Return (X, Y) of the center of cell containing provided text 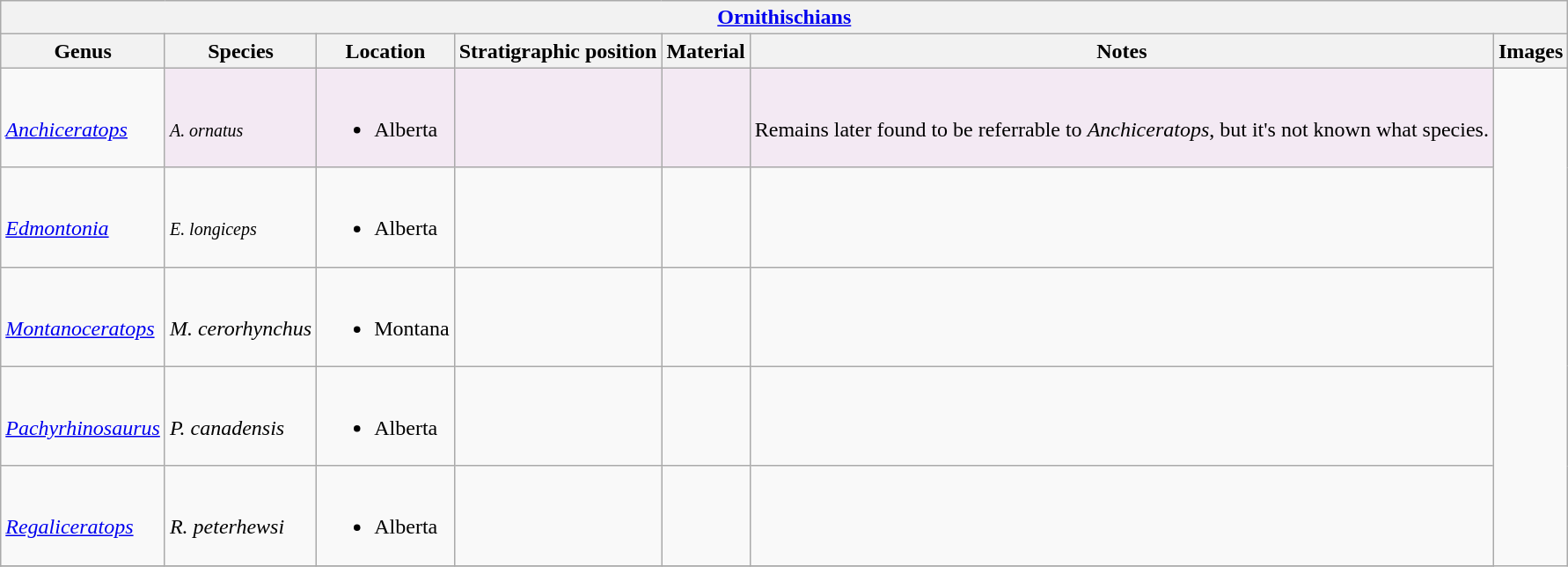
R. peterhewsi (240, 516)
Remains later found to be referrable to Anchiceratops, but it's not known what species. (1121, 118)
Ornithischians (785, 18)
Regaliceratops (83, 516)
Species (240, 51)
Edmontonia (83, 217)
Genus (83, 51)
M. cerorhynchus (240, 317)
Notes (1121, 51)
Stratigraphic position (558, 51)
Material (706, 51)
Montana (385, 317)
A. ornatus (240, 118)
Anchiceratops (83, 118)
P. canadensis (240, 416)
Images (1530, 51)
Pachyrhinosaurus (83, 416)
Location (385, 51)
Montanoceratops (83, 317)
E. longiceps (240, 217)
